Return (X, Y) of the center of cell containing provided text 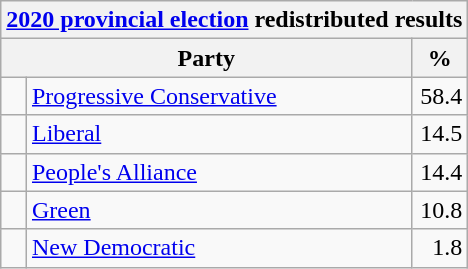
Green (218, 210)
14.5 (440, 134)
Liberal (218, 134)
10.8 (440, 210)
58.4 (440, 96)
2020 provincial election redistributed results (234, 20)
% (440, 58)
Progressive Conservative (218, 96)
People's Alliance (218, 172)
14.4 (440, 172)
New Democratic (218, 248)
Party (206, 58)
1.8 (440, 248)
